Locate the cell with the specified text and output its [X, Y] center coordinate. 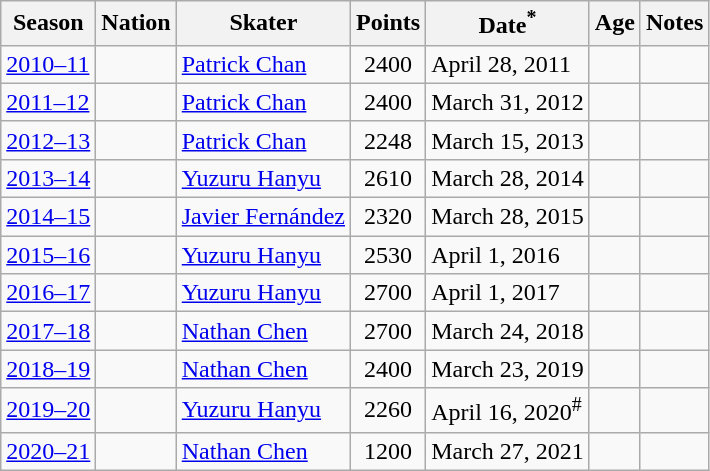
March 28, 2014 [508, 178]
Date* [508, 24]
Points [388, 24]
1200 [388, 451]
March 15, 2013 [508, 140]
2260 [388, 410]
March 24, 2018 [508, 331]
2320 [388, 217]
Notes [674, 24]
April 16, 2020# [508, 410]
Nation [136, 24]
March 28, 2015 [508, 217]
2010–11 [48, 64]
March 31, 2012 [508, 102]
2011–12 [48, 102]
March 23, 2019 [508, 369]
2016–17 [48, 293]
2012–13 [48, 140]
April 28, 2011 [508, 64]
2020–21 [48, 451]
2530 [388, 255]
Javier Fernández [263, 217]
Season [48, 24]
Age [614, 24]
2015–16 [48, 255]
2019–20 [48, 410]
April 1, 2016 [508, 255]
2014–15 [48, 217]
2018–19 [48, 369]
2017–18 [48, 331]
2248 [388, 140]
2013–14 [48, 178]
April 1, 2017 [508, 293]
March 27, 2021 [508, 451]
Skater [263, 24]
2610 [388, 178]
